Detect which cell encompasses the target text, then output its [X, Y] center coordinate. 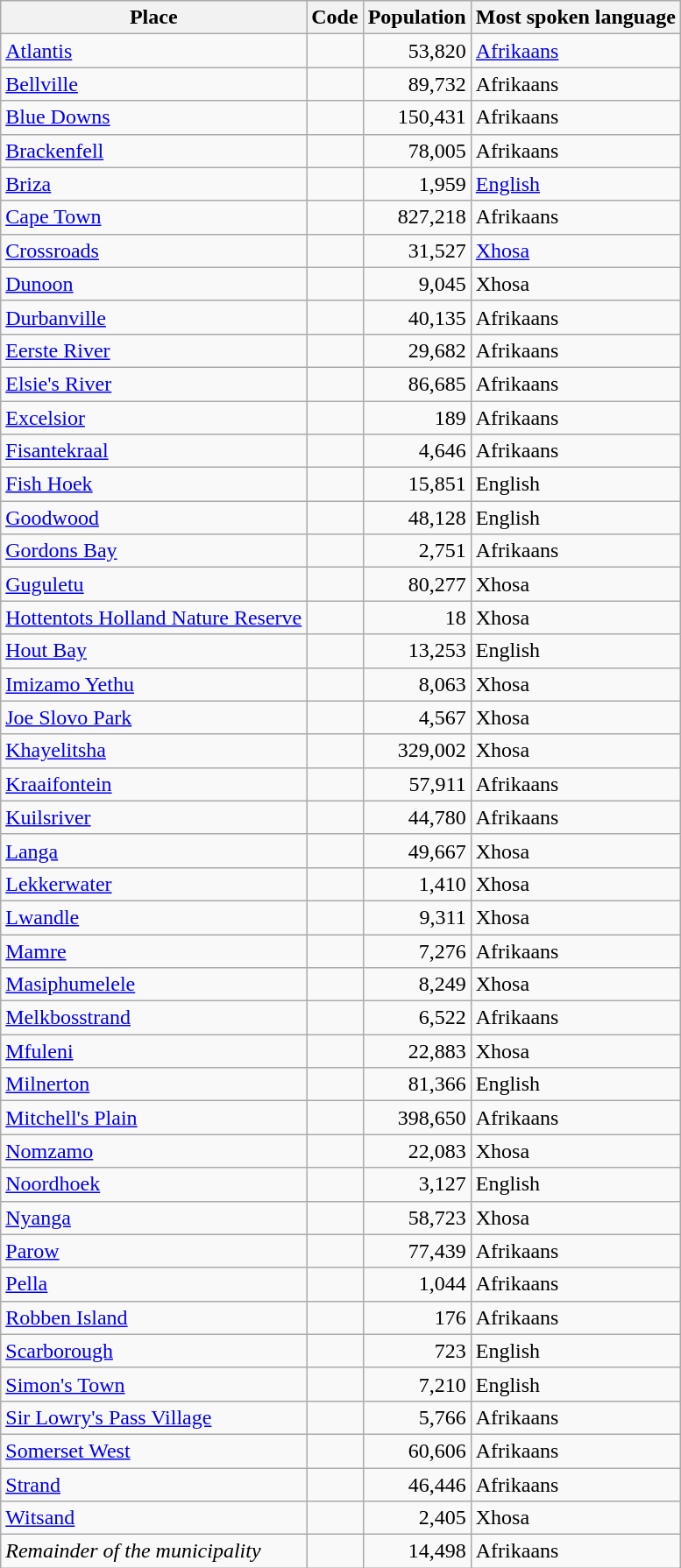
Remainder of the municipality [154, 1551]
81,366 [417, 1084]
40,135 [417, 317]
150,431 [417, 117]
14,498 [417, 1551]
7,276 [417, 950]
Masiphumelele [154, 985]
77,439 [417, 1251]
49,667 [417, 851]
Durbanville [154, 317]
8,063 [417, 684]
Brackenfell [154, 151]
Kraaifontein [154, 784]
Sir Lowry's Pass Village [154, 1417]
189 [417, 418]
Goodwood [154, 518]
Dunoon [154, 284]
8,249 [417, 985]
Langa [154, 851]
22,883 [417, 1051]
Cape Town [154, 217]
60,606 [417, 1451]
Lwandle [154, 917]
18 [417, 618]
78,005 [417, 151]
Nyanga [154, 1218]
53,820 [417, 51]
Strand [154, 1485]
9,311 [417, 917]
Robben Island [154, 1317]
89,732 [417, 84]
Fish Hoek [154, 484]
176 [417, 1317]
Somerset West [154, 1451]
723 [417, 1351]
Hout Bay [154, 651]
86,685 [417, 384]
Mfuleni [154, 1051]
Parow [154, 1251]
58,723 [417, 1218]
398,650 [417, 1118]
44,780 [417, 817]
Blue Downs [154, 117]
80,277 [417, 584]
Noordhoek [154, 1184]
Gordons Bay [154, 551]
Hottentots Holland Nature Reserve [154, 618]
Scarborough [154, 1351]
4,567 [417, 717]
1,959 [417, 184]
3,127 [417, 1184]
13,253 [417, 651]
29,682 [417, 350]
7,210 [417, 1384]
Khayelitsha [154, 751]
Pella [154, 1284]
57,911 [417, 784]
46,446 [417, 1485]
48,128 [417, 518]
Most spoken language [575, 18]
Kuilsriver [154, 817]
Mitchell's Plain [154, 1118]
Briza [154, 184]
Witsand [154, 1518]
Melkbosstrand [154, 1018]
1,410 [417, 884]
Joe Slovo Park [154, 717]
Imizamo Yethu [154, 684]
15,851 [417, 484]
827,218 [417, 217]
329,002 [417, 751]
Excelsior [154, 418]
Population [417, 18]
Nomzamo [154, 1151]
5,766 [417, 1417]
Simon's Town [154, 1384]
Fisantekraal [154, 451]
Elsie's River [154, 384]
2,751 [417, 551]
Crossroads [154, 251]
31,527 [417, 251]
1,044 [417, 1284]
22,083 [417, 1151]
Eerste River [154, 350]
9,045 [417, 284]
Bellville [154, 84]
Mamre [154, 950]
Lekkerwater [154, 884]
2,405 [417, 1518]
Atlantis [154, 51]
Guguletu [154, 584]
6,522 [417, 1018]
Code [335, 18]
4,646 [417, 451]
Milnerton [154, 1084]
Place [154, 18]
